For the text-containing cell, return its midpoint in [X, Y] coordinate format. 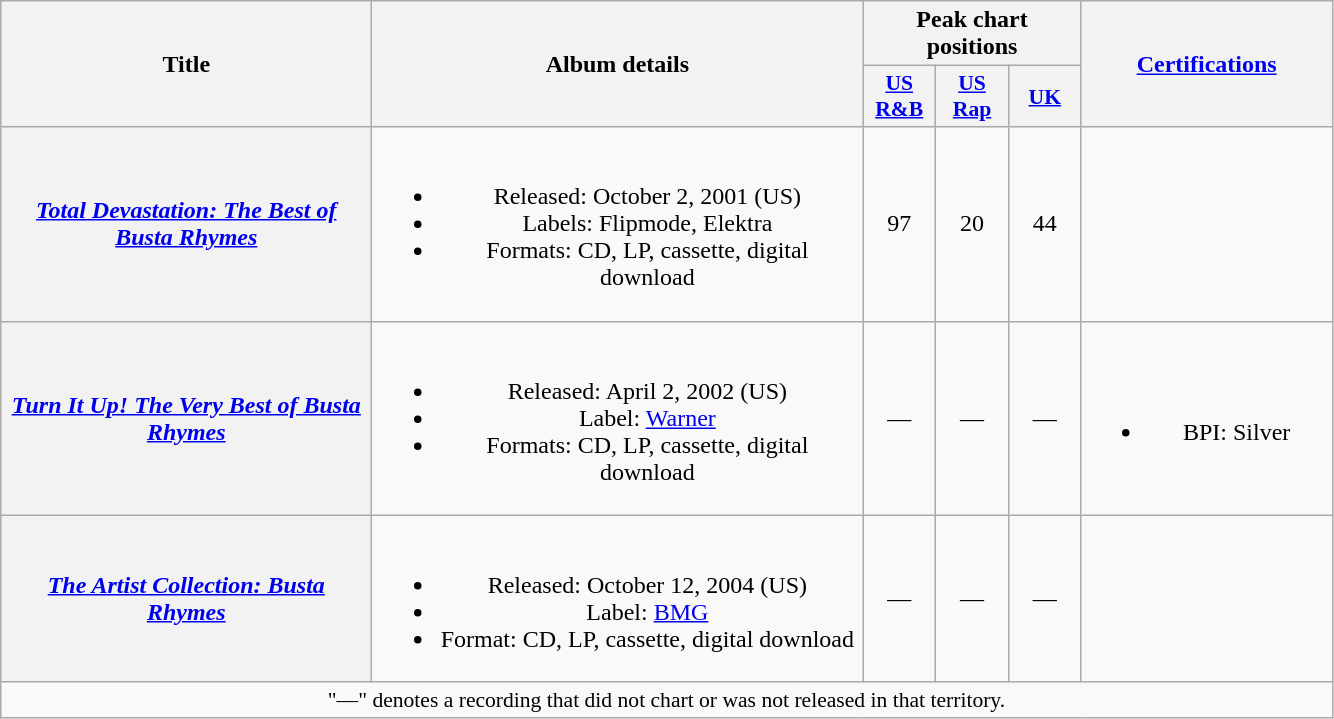
Total Devastation: The Best of Busta Rhymes [186, 224]
Released: April 2, 2002 (US)Label: WarnerFormats: CD, LP, cassette, digital download [618, 418]
USRap [972, 96]
Turn It Up! The Very Best of Busta Rhymes [186, 418]
Album details [618, 64]
USR&B [900, 96]
The Artist Collection: Busta Rhymes [186, 598]
Certifications [1206, 64]
BPI: Silver [1206, 418]
"—" denotes a recording that did not chart or was not released in that territory. [666, 700]
Released: October 12, 2004 (US)Label: BMGFormat: CD, LP, cassette, digital download [618, 598]
20 [972, 224]
Released: October 2, 2001 (US)Labels: Flipmode, ElektraFormats: CD, LP, cassette, digital download [618, 224]
UK [1044, 96]
Peak chart positions [972, 34]
97 [900, 224]
Title [186, 64]
44 [1044, 224]
